From the cell containing the given text, extract its center point as [x, y] coordinate. 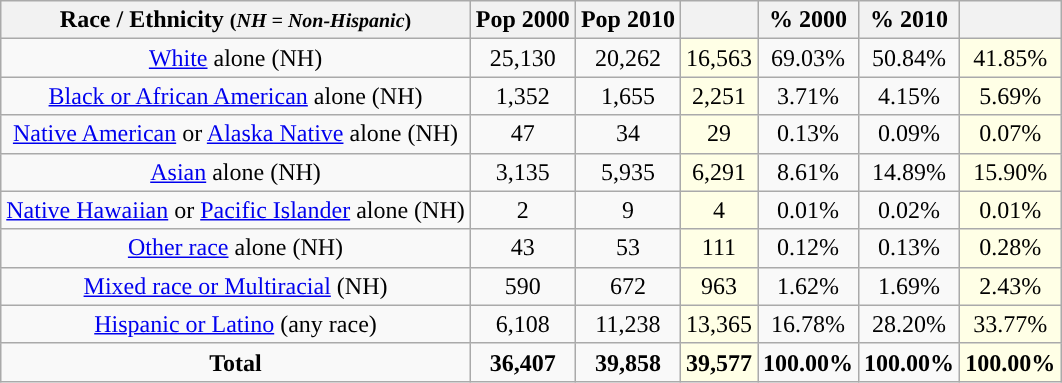
16,563 [718, 58]
Total [236, 362]
5,935 [628, 172]
43 [522, 248]
25,130 [522, 58]
53 [628, 248]
Black or African American alone (NH) [236, 96]
47 [522, 134]
1.62% [808, 286]
Mixed race or Multiracial (NH) [236, 286]
33.77% [1010, 324]
2,251 [718, 96]
111 [718, 248]
0.07% [1010, 134]
Pop 2000 [522, 20]
41.85% [1010, 58]
590 [522, 286]
29 [718, 134]
% 2000 [808, 20]
69.03% [808, 58]
6,291 [718, 172]
6,108 [522, 324]
Asian alone (NH) [236, 172]
13,365 [718, 324]
Hispanic or Latino (any race) [236, 324]
Native American or Alaska Native alone (NH) [236, 134]
1.69% [910, 286]
16.78% [808, 324]
4.15% [910, 96]
15.90% [1010, 172]
14.89% [910, 172]
28.20% [910, 324]
1,352 [522, 96]
20,262 [628, 58]
1,655 [628, 96]
2 [522, 210]
0.09% [910, 134]
39,577 [718, 362]
Native Hawaiian or Pacific Islander alone (NH) [236, 210]
9 [628, 210]
8.61% [808, 172]
50.84% [910, 58]
Other race alone (NH) [236, 248]
3,135 [522, 172]
4 [718, 210]
672 [628, 286]
5.69% [1010, 96]
0.02% [910, 210]
0.28% [1010, 248]
39,858 [628, 362]
White alone (NH) [236, 58]
34 [628, 134]
% 2010 [910, 20]
11,238 [628, 324]
0.12% [808, 248]
2.43% [1010, 286]
3.71% [808, 96]
Race / Ethnicity (NH = Non-Hispanic) [236, 20]
963 [718, 286]
36,407 [522, 362]
Pop 2010 [628, 20]
